Pinpoint the cell where the given text exists, returning its [x, y] midpoint coordinate. 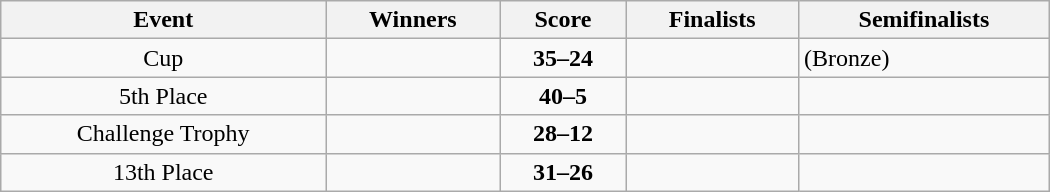
Winners [413, 20]
Cup [164, 58]
13th Place [164, 172]
31–26 [563, 172]
Semifinalists [924, 20]
28–12 [563, 134]
Event [164, 20]
(Bronze) [924, 58]
35–24 [563, 58]
Challenge Trophy [164, 134]
Score [563, 20]
5th Place [164, 96]
Finalists [712, 20]
40–5 [563, 96]
